Provide the (X, Y) coordinate of the cell's center where the given text is located.  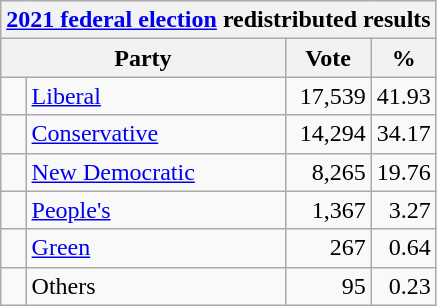
8,265 (328, 172)
95 (328, 286)
Vote (328, 58)
2021 federal election redistributed results (218, 20)
% (404, 58)
14,294 (328, 134)
17,539 (328, 96)
Party (143, 58)
41.93 (404, 96)
19.76 (404, 172)
3.27 (404, 210)
1,367 (328, 210)
Green (156, 248)
People's (156, 210)
New Democratic (156, 172)
Liberal (156, 96)
0.23 (404, 286)
Conservative (156, 134)
34.17 (404, 134)
Others (156, 286)
0.64 (404, 248)
267 (328, 248)
